Pinpoint the cell where the given text exists, returning its [x, y] midpoint coordinate. 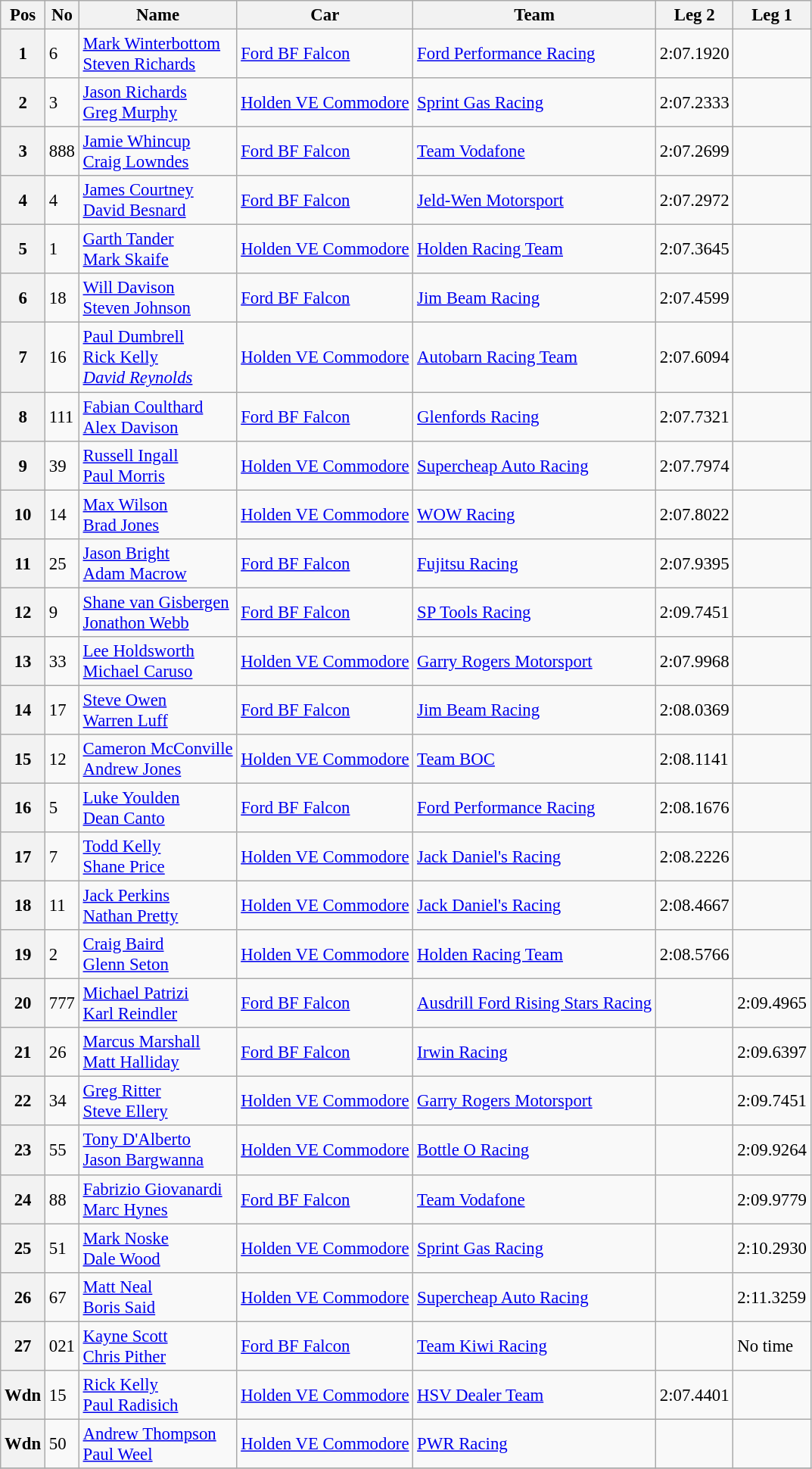
2:08.2226 [695, 857]
Glenfords Racing [534, 416]
Jason Bright Adam Macrow [157, 563]
39 [62, 465]
Team [534, 15]
2:07.4401 [695, 1395]
Jamie Whincup Craig Lowndes [157, 151]
Luke Youlden Dean Canto [157, 807]
Ausdrill Ford Rising Stars Racing [534, 1004]
2:08.1676 [695, 807]
Jeld-Wen Motorsport [534, 200]
Jack Perkins Nathan Pretty [157, 906]
Matt Neal Boris Said [157, 1296]
23 [23, 1151]
Lee Holdsworth Michael Caruso [157, 662]
8 [23, 416]
2:07.7321 [695, 416]
27 [23, 1346]
Max Wilson Brad Jones [157, 515]
Fabian Coulthard Alex Davison [157, 416]
No time [772, 1346]
Fujitsu Racing [534, 563]
67 [62, 1296]
Marcus Marshall Matt Halliday [157, 1053]
SP Tools Racing [534, 612]
2:07.1920 [695, 55]
2:09.9264 [772, 1151]
Team Kiwi Racing [534, 1346]
20 [23, 1004]
Mark Noske Dale Wood [157, 1248]
Shane van Gisbergen Jonathon Webb [157, 612]
2:07.3645 [695, 250]
88 [62, 1199]
Rick Kelly Paul Radisich [157, 1395]
Steve Owen Warren Luff [157, 710]
WOW Racing [534, 515]
19 [23, 954]
Mark Winterbottom Steven Richards [157, 55]
Greg Ritter Steve Ellery [157, 1101]
2:08.0369 [695, 710]
777 [62, 1004]
2:07.4599 [695, 298]
2:07.2972 [695, 200]
2:07.2333 [695, 103]
33 [62, 662]
021 [62, 1346]
2:09.6397 [772, 1053]
Pos [23, 15]
Russell Ingall Paul Morris [157, 465]
24 [23, 1199]
55 [62, 1151]
Andrew Thompson Paul Weel [157, 1443]
2:07.8022 [695, 515]
2:07.9395 [695, 563]
Todd Kelly Shane Price [157, 857]
Tony D'Alberto Jason Bargwanna [157, 1151]
13 [23, 662]
2:07.7974 [695, 465]
Name [157, 15]
2:08.4667 [695, 906]
50 [62, 1443]
Paul Dumbrell Rick Kelly David Reynolds [157, 357]
Irwin Racing [534, 1053]
Cameron McConville Andrew Jones [157, 759]
Team BOC [534, 759]
Kayne Scott Chris Pither [157, 1346]
888 [62, 151]
2:07.9968 [695, 662]
Jason Richards Greg Murphy [157, 103]
Fabrizio Giovanardi Marc Hynes [157, 1199]
21 [23, 1053]
Bottle O Racing [534, 1151]
Will Davison Steven Johnson [157, 298]
111 [62, 416]
No [62, 15]
Craig Baird Glenn Seton [157, 954]
2:10.2930 [772, 1248]
Michael Patrizi Karl Reindler [157, 1004]
2:11.3259 [772, 1296]
2:09.9779 [772, 1199]
2:09.4965 [772, 1004]
2:07.6094 [695, 357]
2:08.5766 [695, 954]
PWR Racing [534, 1443]
HSV Dealer Team [534, 1395]
22 [23, 1101]
Autobarn Racing Team [534, 357]
Leg 1 [772, 15]
James Courtney David Besnard [157, 200]
Garth Tander Mark Skaife [157, 250]
51 [62, 1248]
2:08.1141 [695, 759]
34 [62, 1101]
2:07.2699 [695, 151]
10 [23, 515]
Leg 2 [695, 15]
Car [325, 15]
